Provide the [X, Y] coordinate of the cell's center where the given text is located.  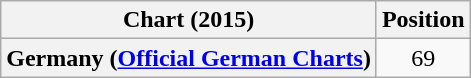
Germany (Official German Charts) [189, 58]
Chart (2015) [189, 20]
69 [423, 58]
Position [423, 20]
